Detect which cell encompasses the target text, then output its [x, y] center coordinate. 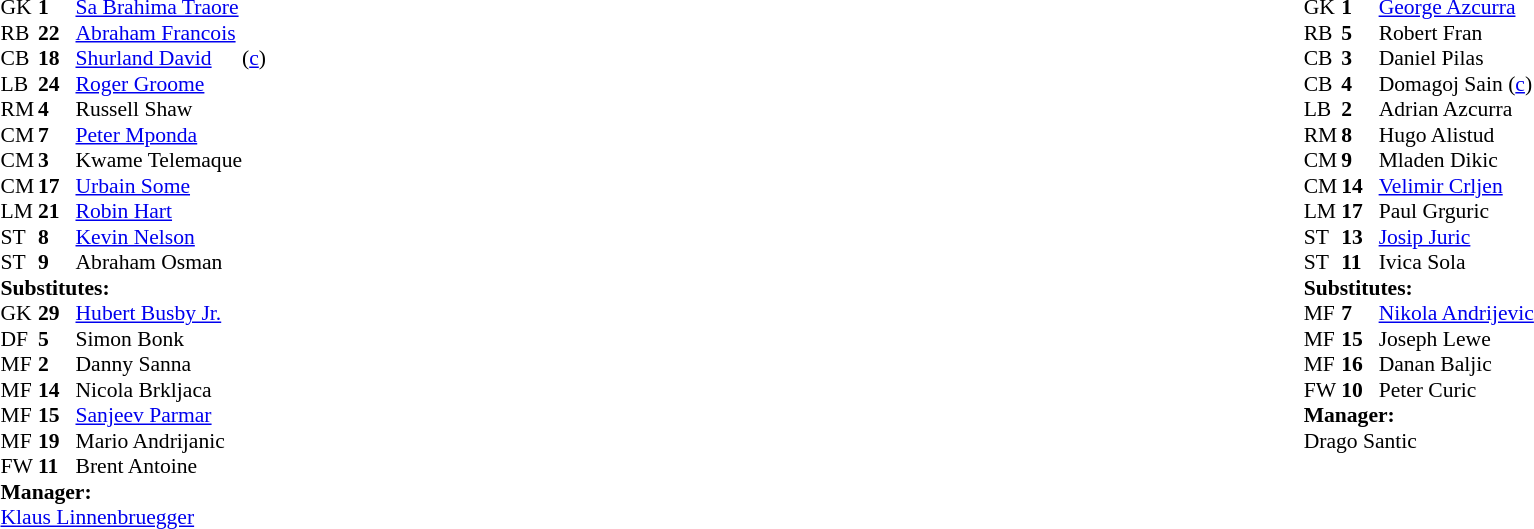
29 [57, 313]
24 [57, 84]
Hugo Alistud [1456, 135]
Russell Shaw [160, 109]
Abraham Francois [160, 33]
Nicola Brkljaca [160, 390]
Kwame Telemaque [160, 161]
Sanjeev Parmar [160, 415]
Brent Antoine [160, 467]
Urbain Some [160, 186]
Paul Grguric [1456, 211]
Robin Hart [160, 211]
Velimir Crljen [1456, 186]
Shurland David [160, 59]
18 [57, 59]
Drago Santic [1419, 441]
DF [19, 339]
Danny Sanna [160, 365]
Danan Baljic [1456, 365]
Josip Juric [1456, 237]
Hubert Busby Jr. [160, 313]
16 [1360, 365]
Mario Andrijanic [160, 441]
(c) [254, 59]
19 [57, 441]
Nikola Andrijevic [1456, 313]
Ivica Sola [1456, 263]
13 [1360, 237]
Peter Mponda [160, 135]
Abraham Osman [160, 263]
Daniel Pilas [1456, 59]
10 [1360, 390]
Robert Fran [1456, 33]
Simon Bonk [160, 339]
Adrian Azcurra [1456, 109]
21 [57, 211]
Peter Curic [1456, 390]
Roger Groome [160, 84]
Mladen Dikic [1456, 161]
GK [19, 313]
22 [57, 33]
Kevin Nelson [160, 237]
Domagoj Sain (c) [1456, 84]
Joseph Lewe [1456, 339]
